Determine the [x, y] coordinate at the center of the cell enclosing the given text.  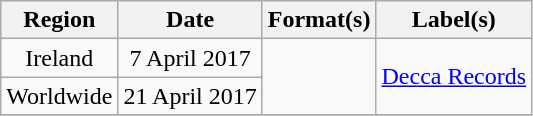
Region [60, 20]
Date [190, 20]
21 April 2017 [190, 96]
Format(s) [319, 20]
Worldwide [60, 96]
Ireland [60, 58]
7 April 2017 [190, 58]
Label(s) [454, 20]
Decca Records [454, 77]
